Find where the given text appears and provide that cell's center as [X, Y] coordinate. 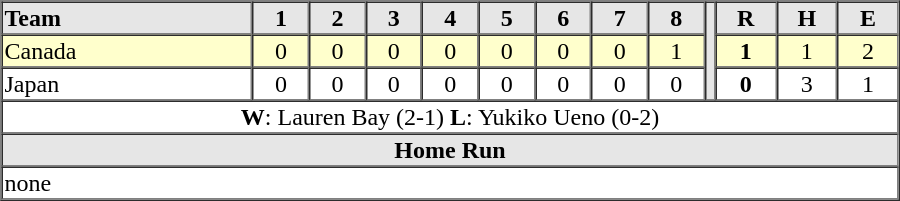
5 [507, 18]
7 [620, 18]
E [868, 18]
Canada [128, 50]
none [450, 182]
8 [676, 18]
Home Run [450, 150]
4 [450, 18]
W: Lauren Bay (2-1) L: Yukiko Ueno (0-2) [450, 116]
R [746, 18]
Japan [128, 84]
H [806, 18]
Team [128, 18]
6 [563, 18]
